Scan for the cell matching the given text and deliver its (x, y) coordinate at center. 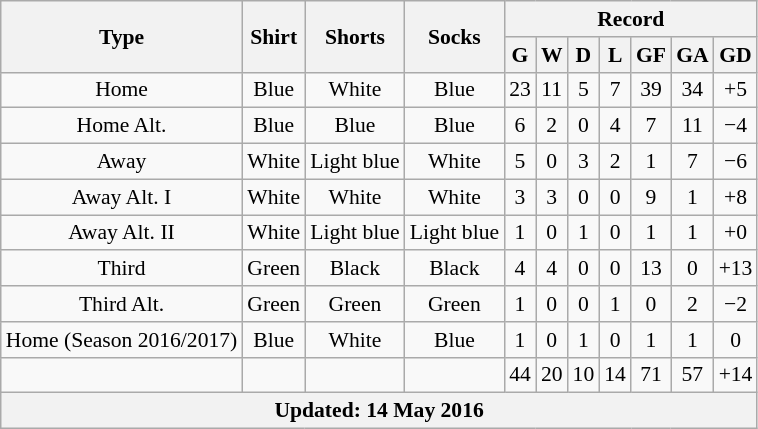
GA (692, 55)
−2 (736, 304)
20 (552, 375)
34 (692, 90)
+0 (736, 233)
+8 (736, 197)
Updated: 14 May 2016 (380, 411)
−6 (736, 162)
71 (651, 375)
57 (692, 375)
GD (736, 55)
9 (651, 197)
10 (584, 375)
Third Alt. (122, 304)
−4 (736, 126)
39 (651, 90)
44 (520, 375)
+5 (736, 90)
Type (122, 36)
Home Alt. (122, 126)
Away Alt. I (122, 197)
Home (122, 90)
23 (520, 90)
Shorts (354, 36)
G (520, 55)
GF (651, 55)
Third (122, 269)
Home (Season 2016/2017) (122, 340)
Away (122, 162)
6 (520, 126)
+14 (736, 375)
D (584, 55)
W (552, 55)
13 (651, 269)
L (615, 55)
Socks (454, 36)
Record (630, 19)
14 (615, 375)
+13 (736, 269)
Shirt (274, 36)
Away Alt. II (122, 233)
